Search for the cell housing the specified text and yield its (x, y) center coordinate. 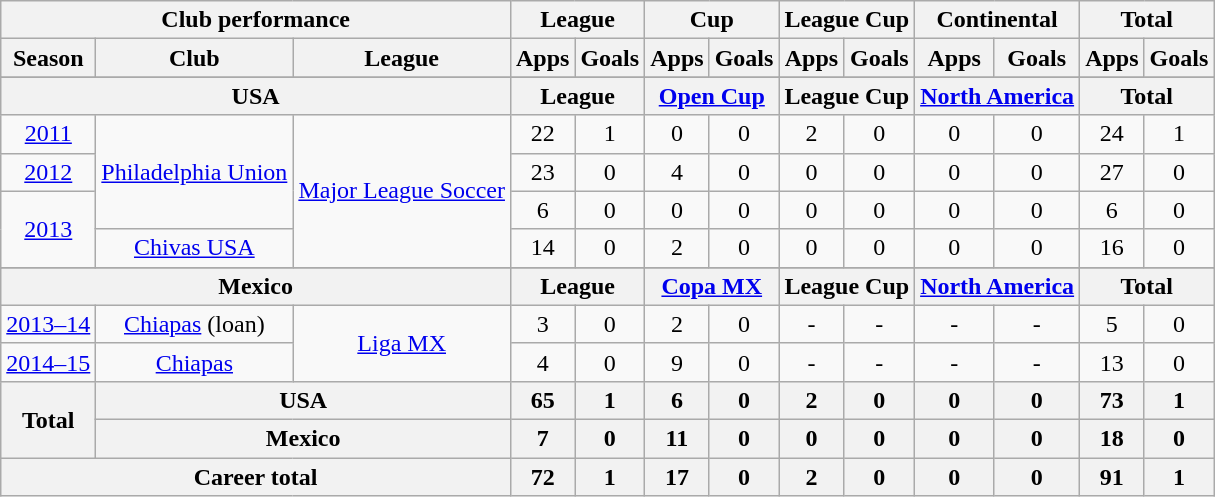
Chiapas (194, 362)
Copa MX (712, 286)
Career total (256, 477)
17 (677, 477)
Major League Soccer (402, 191)
23 (542, 172)
Philadelphia Union (194, 172)
Liga MX (402, 343)
5 (1112, 324)
3 (542, 324)
2013–14 (48, 324)
Cup (712, 20)
Open Cup (712, 96)
Club (194, 58)
13 (1112, 362)
2013 (48, 229)
Season (48, 58)
16 (1112, 248)
9 (677, 362)
27 (1112, 172)
2011 (48, 134)
72 (542, 477)
18 (1112, 438)
2012 (48, 172)
14 (542, 248)
65 (542, 400)
Club performance (256, 20)
Chiapas (loan) (194, 324)
73 (1112, 400)
Continental (998, 20)
Chivas USA (194, 248)
24 (1112, 134)
2014–15 (48, 362)
7 (542, 438)
11 (677, 438)
22 (542, 134)
91 (1112, 477)
